Locate the cell with the specified text and output its (x, y) center coordinate. 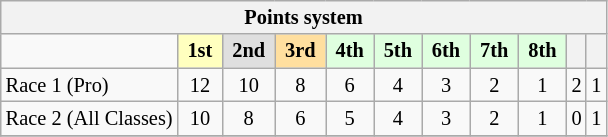
6th (446, 51)
0 (577, 118)
8th (542, 51)
Race 2 (All Classes) (90, 118)
5 (350, 118)
Points system (304, 17)
4th (350, 51)
7th (494, 51)
Race 1 (Pro) (90, 85)
1st (200, 51)
12 (200, 85)
5th (398, 51)
3rd (300, 51)
2nd (248, 51)
